From the cell containing the given text, extract its center point as (x, y) coordinate. 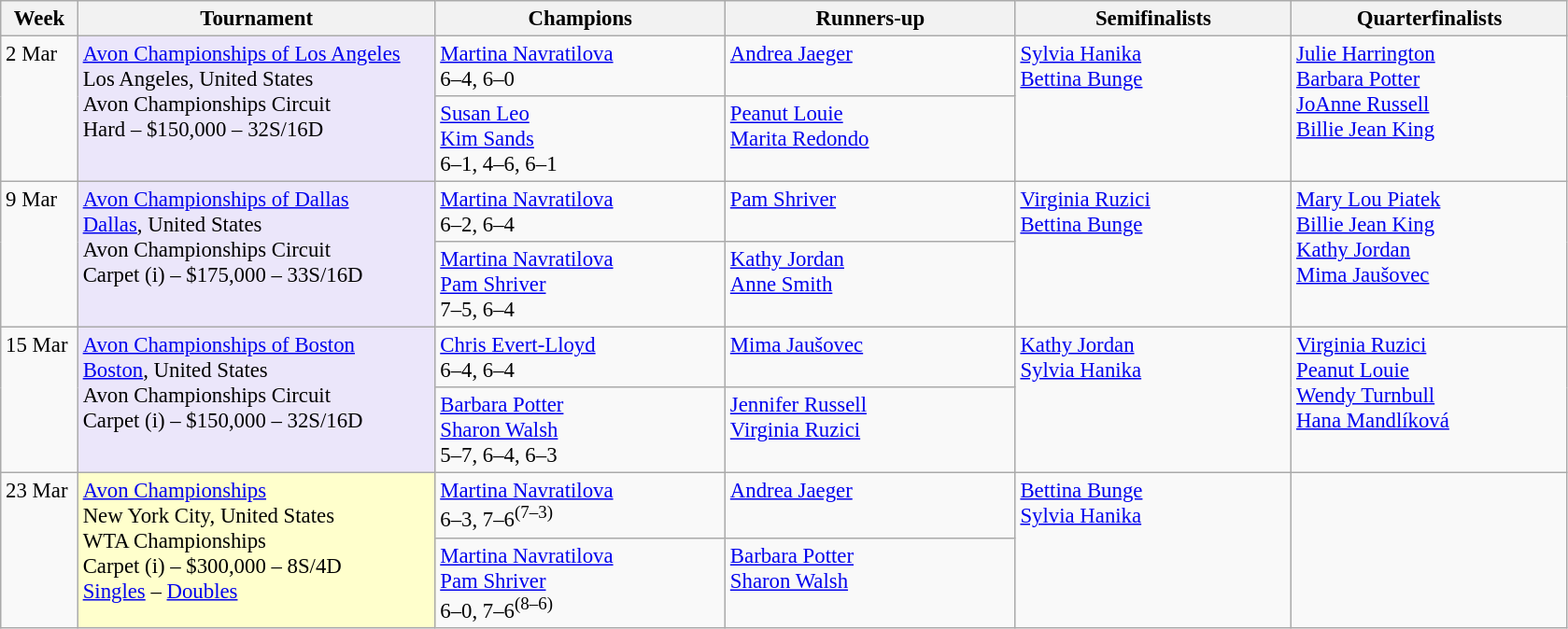
Martina Navratilova Pam Shriver 7–5, 6–4 (581, 285)
9 Mar (39, 255)
Martina Navratilova Pam Shriver 6–0, 7–6(8–6) (581, 582)
Martina Navratilova 6–3, 7–6(7–3) (581, 506)
Susan Leo Kim Sands 6–1, 4–6, 6–1 (581, 139)
Pam Shriver (870, 213)
23 Mar (39, 551)
Tournament (256, 19)
Kathy Jordan Anne Smith (870, 285)
Avon Championships of Dallas Dallas, United StatesAvon Championships CircuitCarpet (i) – $175,000 – 33S/16D (256, 255)
Chris Evert-Lloyd6–4, 6–4 (581, 358)
2 Mar (39, 109)
Avon Championships of Los Angeles Los Angeles, United StatesAvon Championships CircuitHard – $150,000 – 32S/16D (256, 109)
Virginia Ruzici Bettina Bunge (1153, 255)
Avon Championships New York City, United StatesWTA ChampionshipsCarpet (i) – $300,000 – 8S/4D Singles – Doubles (256, 551)
Mary Lou Piatek Billie Jean King Kathy Jordan Mima Jaušovec (1430, 255)
15 Mar (39, 400)
Mima Jaušovec (870, 358)
Quarterfinalists (1430, 19)
Jennifer Russell Virginia Ruzici (870, 431)
Barbara Potter Sharon Walsh (870, 582)
Martina Navratilova6–4, 6–0 (581, 67)
Bettina Bunge Sylvia Hanika (1153, 551)
Kathy Jordan Sylvia Hanika (1153, 400)
Barbara Potter Sharon Walsh 5–7, 6–4, 6–3 (581, 431)
Avon Championships of Boston Boston, United StatesAvon Championships CircuitCarpet (i) – $150,000 – 32S/16D (256, 400)
Week (39, 19)
Sylvia Hanika Bettina Bunge (1153, 109)
Runners-up (870, 19)
Peanut Louie Marita Redondo (870, 139)
Champions (581, 19)
Virginia Ruzici Peanut Louie Wendy Turnbull Hana Mandlíková (1430, 400)
Julie Harrington Barbara Potter JoAnne Russell Billie Jean King (1430, 109)
Semifinalists (1153, 19)
Martina Navratilova6–2, 6–4 (581, 213)
